Find where the given text appears and provide that cell's center as [x, y] coordinate. 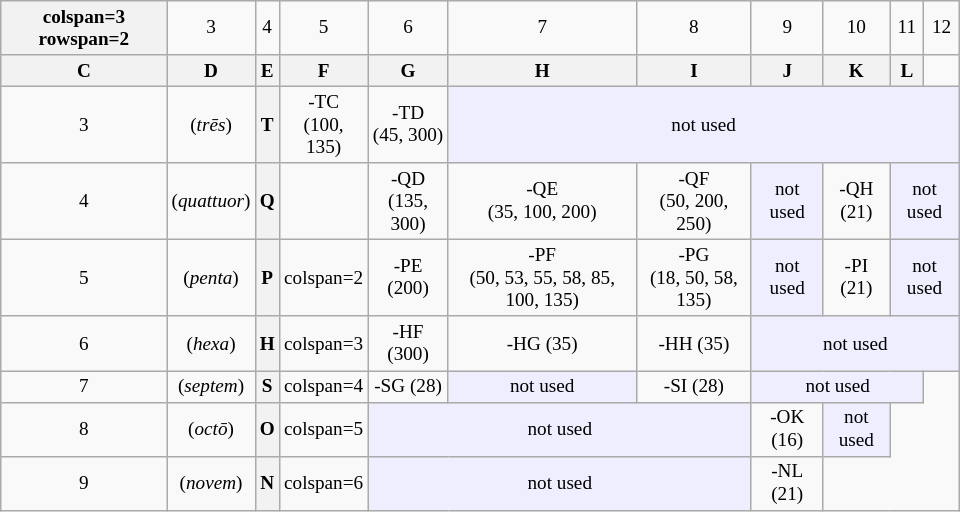
(hexa) [211, 343]
(octō) [211, 429]
S [267, 386]
-PG(18, 50, 58, 135) [694, 278]
10 [856, 28]
-PE(200) [408, 278]
O [267, 429]
colspan=5 [324, 429]
-HF (300) [408, 343]
C [84, 71]
-QD(135, 300) [408, 202]
D [211, 71]
K [856, 71]
(trēs) [211, 124]
N [267, 483]
-QE(35, 100, 200) [542, 202]
G [408, 71]
I [694, 71]
colspan=6 [324, 483]
-QH(21) [856, 202]
(penta) [211, 278]
-TC(100, 135) [324, 124]
-SI (28) [694, 386]
colspan=2 [324, 278]
(quattuor) [211, 202]
P [267, 278]
-PI(21) [856, 278]
-PF(50, 53, 55, 58, 85, 100, 135) [542, 278]
colspan=3 [324, 343]
-NL (21) [787, 483]
F [324, 71]
L [907, 71]
-HH (35) [694, 343]
12 [942, 28]
T [267, 124]
E [267, 71]
colspan=3 rowspan=2 [84, 28]
J [787, 71]
Q [267, 202]
-OK (16) [787, 429]
-SG (28) [408, 386]
(novem) [211, 483]
-HG (35) [542, 343]
colspan=4 [324, 386]
-TD(45, 300) [408, 124]
(septem) [211, 386]
-QF(50, 200, 250) [694, 202]
11 [907, 28]
